Find where the given text appears and provide that cell's center as [x, y] coordinate. 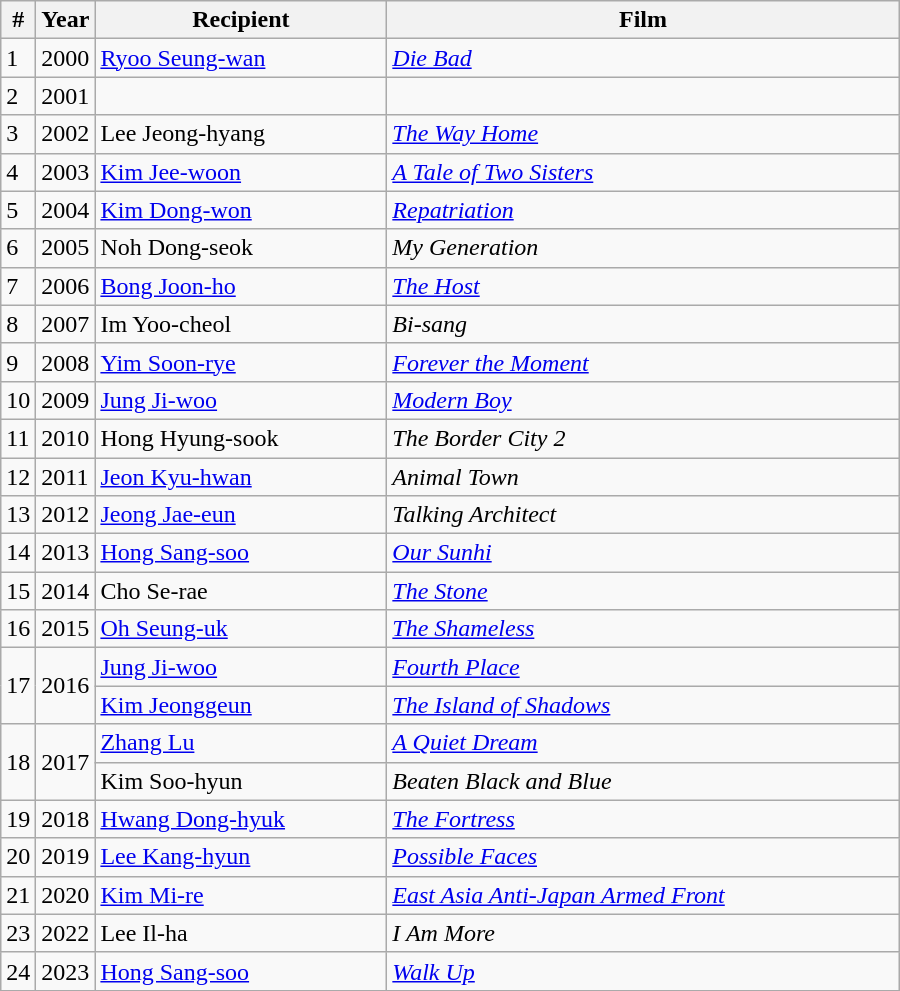
Recipient [241, 20]
3 [18, 134]
A Tale of Two Sisters [643, 172]
10 [18, 400]
Year [66, 20]
2008 [66, 362]
16 [18, 629]
2022 [66, 933]
Bong Joon-ho [241, 286]
Die Bad [643, 58]
Forever the Moment [643, 362]
2012 [66, 515]
Zhang Lu [241, 743]
13 [18, 515]
# [18, 20]
2016 [66, 686]
The Way Home [643, 134]
4 [18, 172]
Kim Jee-woon [241, 172]
Ryoo Seung-wan [241, 58]
Our Sunhi [643, 553]
The Host [643, 286]
9 [18, 362]
2006 [66, 286]
The Shameless [643, 629]
2001 [66, 96]
2015 [66, 629]
2009 [66, 400]
The Fortress [643, 819]
Walk Up [643, 971]
11 [18, 438]
2002 [66, 134]
Animal Town [643, 477]
6 [18, 248]
2019 [66, 857]
Beaten Black and Blue [643, 781]
17 [18, 686]
Possible Faces [643, 857]
18 [18, 762]
15 [18, 591]
12 [18, 477]
2018 [66, 819]
Im Yoo-cheol [241, 324]
Noh Dong-seok [241, 248]
2004 [66, 210]
Oh Seung-uk [241, 629]
Lee Kang-hyun [241, 857]
2010 [66, 438]
2003 [66, 172]
Bi-sang [643, 324]
Repatriation [643, 210]
The Stone [643, 591]
1 [18, 58]
Film [643, 20]
Modern Boy [643, 400]
19 [18, 819]
Talking Architect [643, 515]
Fourth Place [643, 667]
Kim Soo-hyun [241, 781]
2011 [66, 477]
The Border City 2 [643, 438]
2023 [66, 971]
Cho Se-rae [241, 591]
A Quiet Dream [643, 743]
14 [18, 553]
5 [18, 210]
Lee Il-ha [241, 933]
20 [18, 857]
2017 [66, 762]
2 [18, 96]
Jeon Kyu-hwan [241, 477]
21 [18, 895]
2013 [66, 553]
7 [18, 286]
Jeong Jae-eun [241, 515]
Yim Soon-rye [241, 362]
Kim Mi-re [241, 895]
The Island of Shadows [643, 705]
23 [18, 933]
2000 [66, 58]
2014 [66, 591]
Kim Jeonggeun [241, 705]
8 [18, 324]
Hong Hyung-sook [241, 438]
My Generation [643, 248]
Lee Jeong-hyang [241, 134]
Kim Dong-won [241, 210]
I Am More [643, 933]
2020 [66, 895]
24 [18, 971]
2005 [66, 248]
2007 [66, 324]
East Asia Anti-Japan Armed Front [643, 895]
Hwang Dong-hyuk [241, 819]
